Locate the cell with the specified text and output its [x, y] center coordinate. 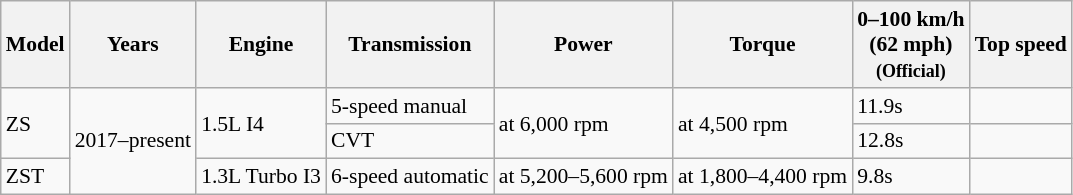
at 4,500 rpm [762, 124]
9.8s [910, 177]
Torque [762, 44]
at 1,800–4,400 rpm [762, 177]
1.5L I4 [261, 124]
1.3L Turbo I3 [261, 177]
CVT [410, 141]
Years [133, 44]
at 5,200–5,600 rpm [584, 177]
ZS [36, 124]
Engine [261, 44]
12.8s [910, 141]
ZST [36, 177]
2017–present [133, 142]
Model [36, 44]
6-speed automatic [410, 177]
0–100 km/h(62 mph)(Official) [910, 44]
Top speed [1021, 44]
Transmission [410, 44]
11.9s [910, 106]
5-speed manual [410, 106]
at 6,000 rpm [584, 124]
Power [584, 44]
